For the text-containing cell, return its midpoint in [x, y] coordinate format. 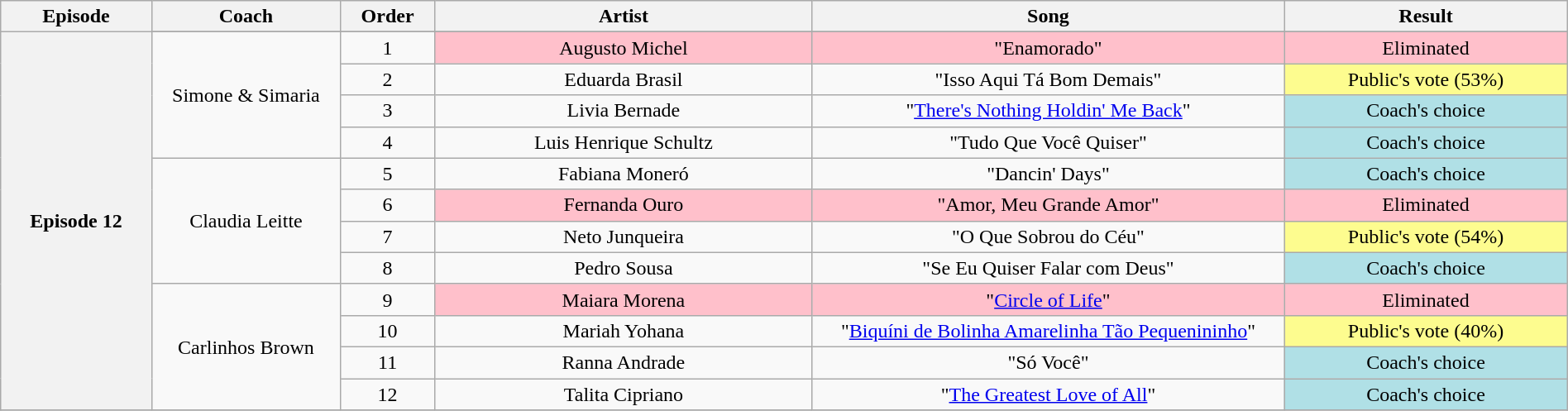
Coach [246, 17]
"Circle of Life" [1049, 299]
Claudia Leitte [246, 221]
Eduarda Brasil [624, 79]
"Se Eu Quiser Falar com Deus" [1049, 268]
"Tudo Que Você Quiser" [1049, 142]
"Isso Aqui Tá Bom Demais" [1049, 79]
Fabiana Moneró [624, 174]
1 [388, 48]
Mariah Yohana [624, 331]
Talita Cipriano [624, 394]
Public's vote (54%) [1426, 237]
Augusto Michel [624, 48]
12 [388, 394]
Pedro Sousa [624, 268]
"O Que Sobrou do Céu" [1049, 237]
Episode [76, 17]
"The Greatest Love of All" [1049, 394]
Episode 12 [76, 222]
8 [388, 268]
Carlinhos Brown [246, 346]
4 [388, 142]
Livia Bernade [624, 111]
3 [388, 111]
"Enamorado" [1049, 48]
Fernanda Ouro [624, 205]
"Só Você" [1049, 362]
10 [388, 331]
11 [388, 362]
"Biquíni de Bolinha Amarelinha Tão Pequenininho" [1049, 331]
7 [388, 237]
2 [388, 79]
"Amor, Meu Grande Amor" [1049, 205]
6 [388, 205]
"There's Nothing Holdin' Me Back" [1049, 111]
Result [1426, 17]
Song [1049, 17]
Luis Henrique Schultz [624, 142]
Neto Junqueira [624, 237]
9 [388, 299]
Maiara Morena [624, 299]
Order [388, 17]
5 [388, 174]
Public's vote (40%) [1426, 331]
Artist [624, 17]
Public's vote (53%) [1426, 79]
Ranna Andrade [624, 362]
"Dancin' Days" [1049, 174]
Simone & Simaria [246, 95]
